Search for the cell housing the specified text and yield its [x, y] center coordinate. 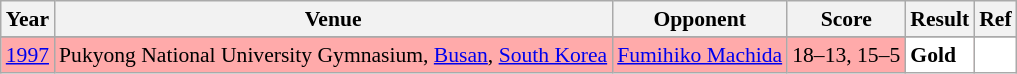
Year [28, 19]
18–13, 15–5 [846, 55]
1997 [28, 55]
Ref [995, 19]
Pukyong National University Gymnasium, Busan, South Korea [333, 55]
Fumihiko Machida [700, 55]
Venue [333, 19]
Result [940, 19]
Opponent [700, 19]
Gold [940, 55]
Score [846, 19]
